Return the (x, y) coordinate for the center point of the cell that contains the specified text.  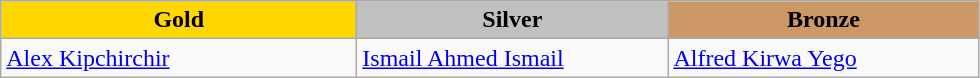
Gold (179, 20)
Alfred Kirwa Yego (824, 58)
Bronze (824, 20)
Ismail Ahmed Ismail (512, 58)
Alex Kipchirchir (179, 58)
Silver (512, 20)
